Identify which cell holds the provided text, then report its (x, y) central coordinate. 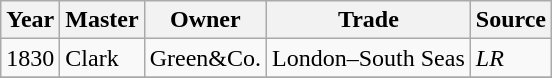
Source (510, 20)
Owner (205, 20)
Master (102, 20)
London–South Seas (369, 58)
Trade (369, 20)
LR (510, 58)
Year (30, 20)
Clark (102, 58)
1830 (30, 58)
Green&Co. (205, 58)
